Detect which cell encompasses the target text, then output its [X, Y] center coordinate. 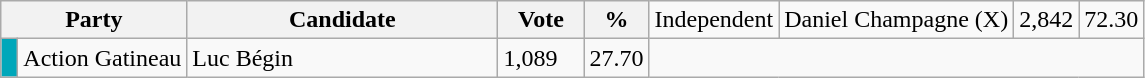
Luc Bégin [342, 58]
27.70 [616, 58]
Daniel Champagne (X) [896, 20]
Action Gatineau [102, 58]
72.30 [1112, 20]
Candidate [342, 20]
2,842 [1046, 20]
1,089 [541, 58]
Vote [541, 20]
Party [94, 20]
Independent [714, 20]
% [616, 20]
